Locate the cell with the specified text and output its (X, Y) center coordinate. 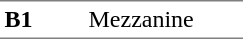
B1 (42, 20)
Mezzanine (164, 20)
